Locate the cell with the specified text and output its (x, y) center coordinate. 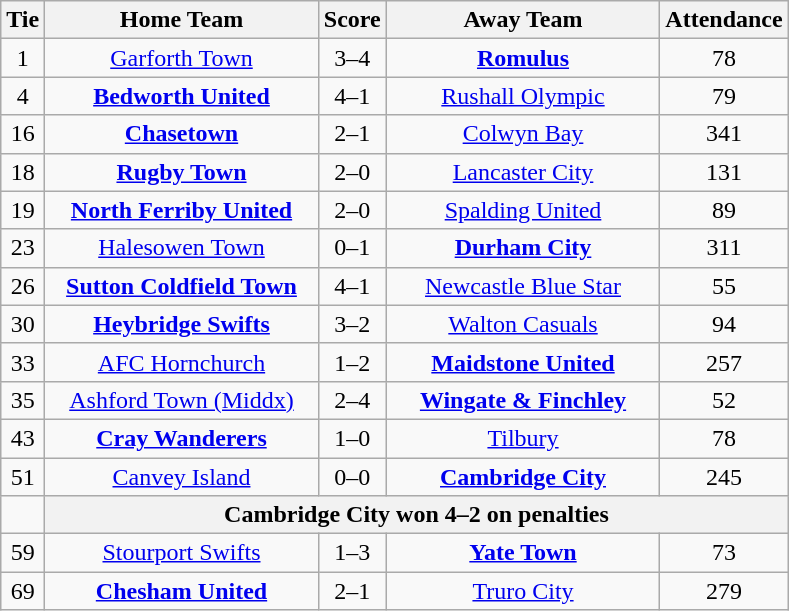
26 (23, 286)
89 (724, 210)
Walton Casuals (523, 324)
Halesowen Town (182, 248)
Home Team (182, 20)
131 (724, 172)
30 (23, 324)
245 (724, 477)
0–0 (352, 477)
16 (23, 134)
51 (23, 477)
73 (724, 553)
Tie (23, 20)
Truro City (523, 591)
Durham City (523, 248)
2–4 (352, 400)
35 (23, 400)
59 (23, 553)
Stourport Swifts (182, 553)
Rushall Olympic (523, 96)
23 (23, 248)
Spalding United (523, 210)
Sutton Coldfield Town (182, 286)
Away Team (523, 20)
Romulus (523, 58)
4 (23, 96)
94 (724, 324)
Lancaster City (523, 172)
Canvey Island (182, 477)
55 (724, 286)
Newcastle Blue Star (523, 286)
1–0 (352, 438)
279 (724, 591)
Cambridge City (523, 477)
Yate Town (523, 553)
Maidstone United (523, 362)
Bedworth United (182, 96)
North Ferriby United (182, 210)
341 (724, 134)
Ashford Town (Middx) (182, 400)
Tilbury (523, 438)
43 (23, 438)
1–3 (352, 553)
69 (23, 591)
AFC Hornchurch (182, 362)
79 (724, 96)
Heybridge Swifts (182, 324)
1 (23, 58)
Colwyn Bay (523, 134)
Score (352, 20)
1–2 (352, 362)
52 (724, 400)
19 (23, 210)
Garforth Town (182, 58)
Attendance (724, 20)
3–4 (352, 58)
Rugby Town (182, 172)
0–1 (352, 248)
Cray Wanderers (182, 438)
33 (23, 362)
Wingate & Finchley (523, 400)
18 (23, 172)
257 (724, 362)
Cambridge City won 4–2 on penalties (416, 515)
Chasetown (182, 134)
311 (724, 248)
3–2 (352, 324)
Chesham United (182, 591)
